Find where the given text appears and provide that cell's center as (x, y) coordinate. 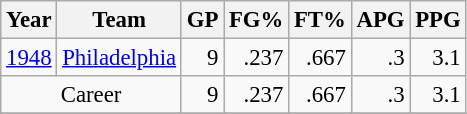
FT% (320, 20)
1948 (29, 58)
GP (202, 20)
PPG (438, 20)
Philadelphia (119, 58)
Career (92, 95)
APG (380, 20)
FG% (256, 20)
Year (29, 20)
Team (119, 20)
